Extract the [X, Y] coordinate from the center of the cell holding the provided text.  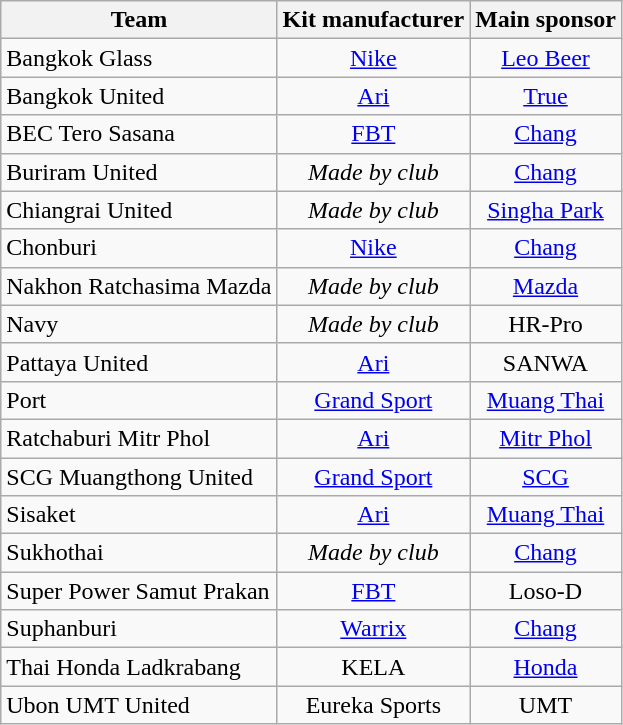
KELA [374, 667]
Suphanburi [139, 629]
Nakhon Ratchasima Mazda [139, 286]
Loso-D [546, 591]
Warrix [374, 629]
Sisaket [139, 515]
SANWA [546, 362]
Chiangrai United [139, 210]
Team [139, 20]
Eureka Sports [374, 705]
Singha Park [546, 210]
BEC Tero Sasana [139, 134]
Bangkok Glass [139, 58]
True [546, 96]
Kit manufacturer [374, 20]
Ratchaburi Mitr Phol [139, 438]
Super Power Samut Prakan [139, 591]
Navy [139, 324]
Main sponsor [546, 20]
Mitr Phol [546, 438]
UMT [546, 705]
SCG Muangthong United [139, 477]
Ubon UMT United [139, 705]
Mazda [546, 286]
SCG [546, 477]
Chonburi [139, 248]
Honda [546, 667]
Buriram United [139, 172]
Leo Beer [546, 58]
Sukhothai [139, 553]
Pattaya United [139, 362]
Thai Honda Ladkrabang [139, 667]
Bangkok United [139, 96]
Port [139, 400]
HR-Pro [546, 324]
